Determine the [X, Y] coordinate at the center of the cell enclosing the given text.  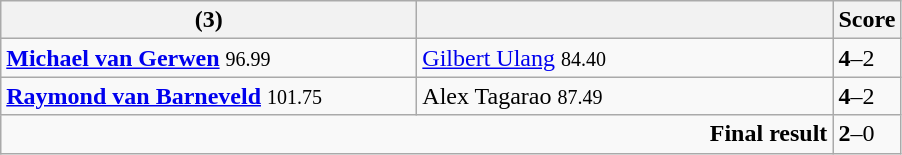
Final result [417, 134]
Alex Tagarao 87.49 [625, 96]
Raymond van Barneveld 101.75 [209, 96]
Gilbert Ulang 84.40 [625, 58]
2–0 [867, 134]
Michael van Gerwen 96.99 [209, 58]
Score [867, 20]
(3) [209, 20]
